Return [X, Y] of the center of cell containing provided text 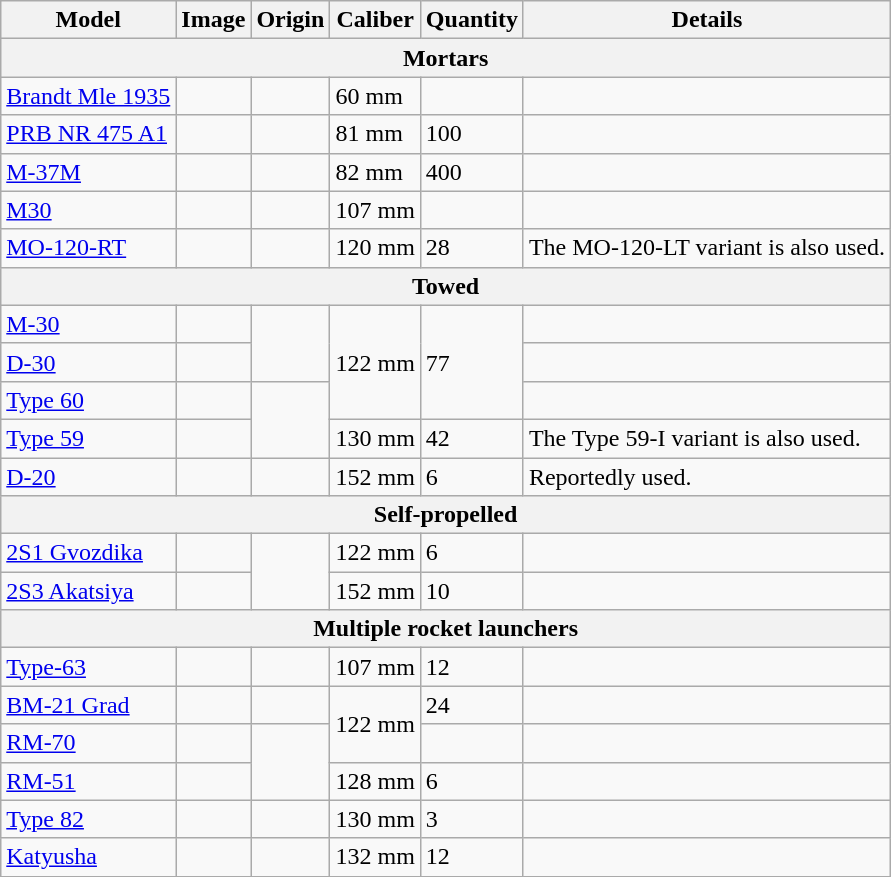
Self-propelled [446, 515]
RM-51 [88, 781]
132 mm [375, 857]
Details [706, 20]
120 mm [375, 248]
81 mm [375, 134]
Multiple rocket launchers [446, 629]
M-30 [88, 324]
PRB NR 475 A1 [88, 134]
2S1 Gvozdika [88, 553]
Type 60 [88, 400]
Mortars [446, 58]
Model [88, 20]
Brandt Mle 1935 [88, 96]
Type 59 [88, 438]
Caliber [375, 20]
M-37M [88, 172]
82 mm [375, 172]
Image [214, 20]
28 [472, 248]
77 [472, 362]
24 [472, 705]
Type 82 [88, 819]
400 [472, 172]
60 mm [375, 96]
M30 [88, 210]
Towed [446, 286]
MO-120-RT [88, 248]
RM-70 [88, 743]
3 [472, 819]
The Type 59-I variant is also used. [706, 438]
D-20 [88, 477]
2S3 Akatsiya [88, 591]
128 mm [375, 781]
10 [472, 591]
Quantity [472, 20]
100 [472, 134]
D-30 [88, 362]
42 [472, 438]
Katyusha [88, 857]
BM-21 Grad [88, 705]
The MO-120-LT variant is also used. [706, 248]
Origin [290, 20]
Reportedly used. [706, 477]
Type-63 [88, 667]
